Search for the cell housing the specified text and yield its [x, y] center coordinate. 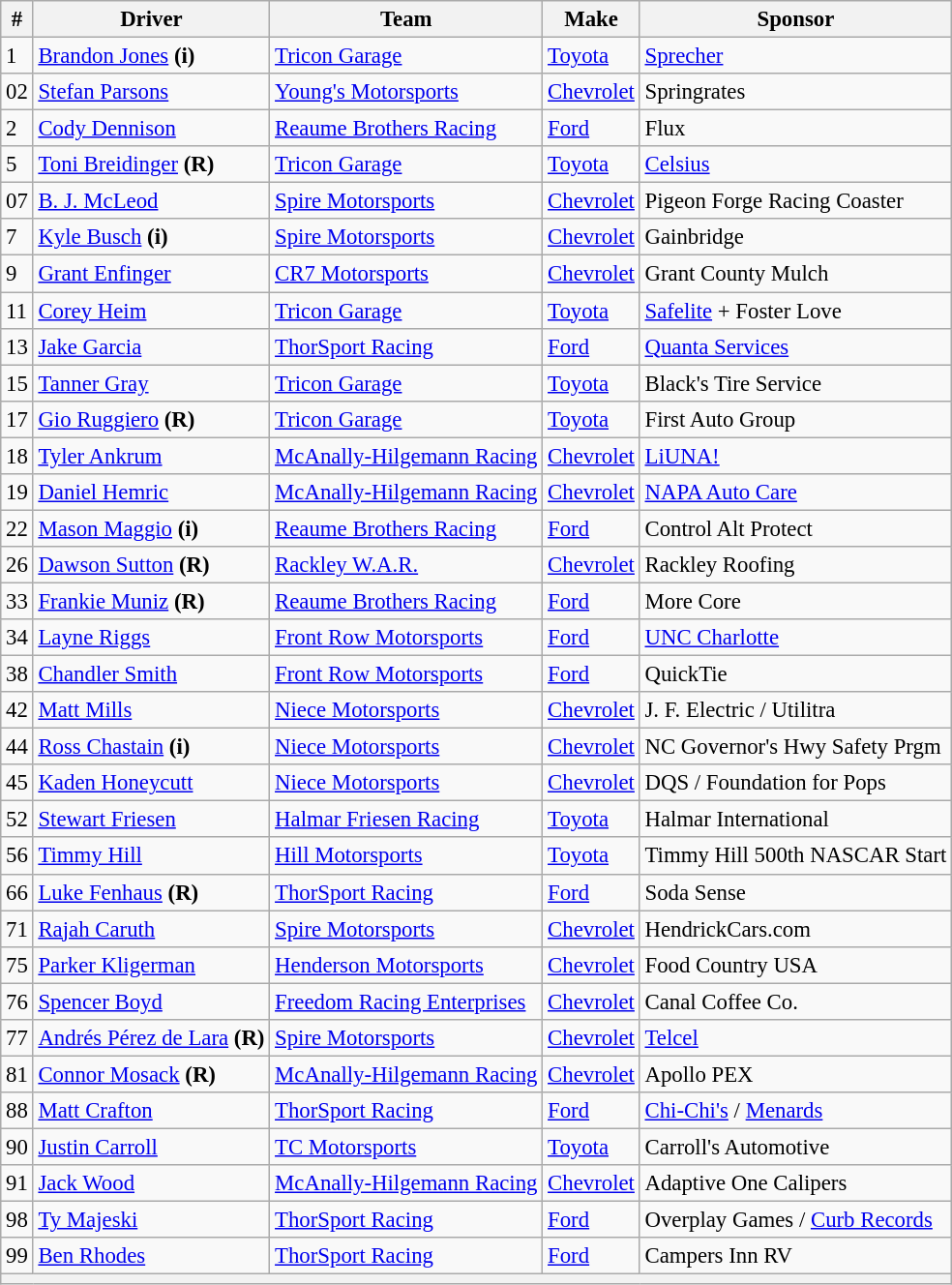
91 [17, 1183]
LiUNA! [795, 456]
81 [17, 1074]
18 [17, 456]
44 [17, 747]
Safelite + Foster Love [795, 311]
Make [591, 19]
Gainbridge [795, 237]
Campers Inn RV [795, 1256]
Kaden Honeycutt [151, 783]
Tanner Gray [151, 383]
Ben Rhodes [151, 1256]
First Auto Group [795, 419]
Grant County Mulch [795, 274]
B. J. McLeod [151, 201]
9 [17, 274]
Andrés Pérez de Lara (R) [151, 1038]
66 [17, 892]
Stewart Friesen [151, 820]
More Core [795, 601]
Jake Garcia [151, 346]
Apollo PEX [795, 1074]
# [17, 19]
Matt Crafton [151, 1111]
Quanta Services [795, 346]
UNC Charlotte [795, 638]
Halmar Friesen Racing [406, 820]
Food Country USA [795, 965]
Frankie Muniz (R) [151, 601]
Driver [151, 19]
Tyler Ankrum [151, 456]
Celsius [795, 164]
Halmar International [795, 820]
Rajah Caruth [151, 929]
42 [17, 710]
99 [17, 1256]
07 [17, 201]
19 [17, 493]
Toni Breidinger (R) [151, 164]
Canal Coffee Co. [795, 1001]
88 [17, 1111]
J. F. Electric / Utilitra [795, 710]
Pigeon Forge Racing Coaster [795, 201]
Chi-Chi's / Menards [795, 1111]
Kyle Busch (i) [151, 237]
7 [17, 237]
Parker Kligerman [151, 965]
Connor Mosack (R) [151, 1074]
Adaptive One Calipers [795, 1183]
Grant Enfinger [151, 274]
Layne Riggs [151, 638]
Spencer Boyd [151, 1001]
Dawson Sutton (R) [151, 565]
1 [17, 56]
Sponsor [795, 19]
90 [17, 1147]
Hill Motorsports [406, 856]
TC Motorsports [406, 1147]
Gio Ruggiero (R) [151, 419]
11 [17, 311]
33 [17, 601]
Carroll's Automotive [795, 1147]
Flux [795, 129]
38 [17, 674]
Timmy Hill [151, 856]
45 [17, 783]
Mason Maggio (i) [151, 528]
Team [406, 19]
Black's Tire Service [795, 383]
Overplay Games / Curb Records [795, 1220]
Springrates [795, 92]
Brandon Jones (i) [151, 56]
56 [17, 856]
22 [17, 528]
Telcel [795, 1038]
Rackley W.A.R. [406, 565]
15 [17, 383]
Young's Motorsports [406, 92]
QuickTie [795, 674]
Henderson Motorsports [406, 965]
17 [17, 419]
Corey Heim [151, 311]
Matt Mills [151, 710]
2 [17, 129]
13 [17, 346]
NC Governor's Hwy Safety Prgm [795, 747]
HendrickCars.com [795, 929]
Timmy Hill 500th NASCAR Start [795, 856]
Soda Sense [795, 892]
Ross Chastain (i) [151, 747]
77 [17, 1038]
5 [17, 164]
71 [17, 929]
CR7 Motorsports [406, 274]
Stefan Parsons [151, 92]
34 [17, 638]
Ty Majeski [151, 1220]
Sprecher [795, 56]
Cody Dennison [151, 129]
75 [17, 965]
Luke Fenhaus (R) [151, 892]
98 [17, 1220]
NAPA Auto Care [795, 493]
Jack Wood [151, 1183]
Control Alt Protect [795, 528]
DQS / Foundation for Pops [795, 783]
Rackley Roofing [795, 565]
Daniel Hemric [151, 493]
26 [17, 565]
Chandler Smith [151, 674]
76 [17, 1001]
Justin Carroll [151, 1147]
52 [17, 820]
02 [17, 92]
Freedom Racing Enterprises [406, 1001]
